Return [X, Y] of the center of cell containing provided text 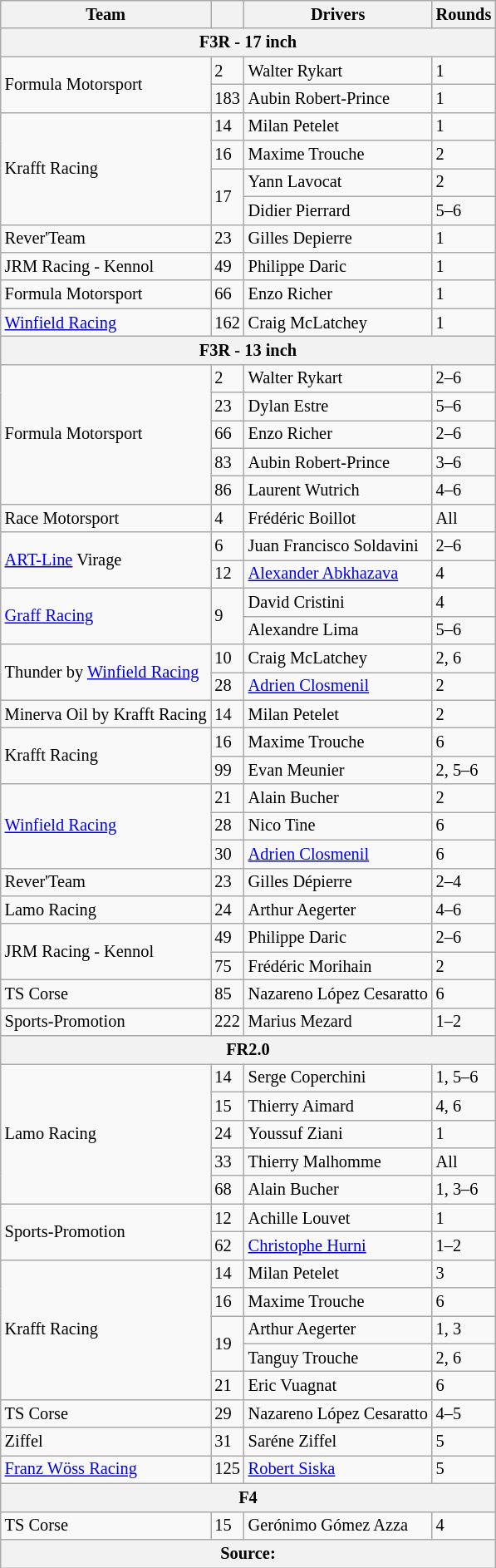
Ziffel [106, 1442]
Alexandre Lima [338, 630]
3–6 [464, 462]
222 [228, 1022]
Laurent Wutrich [338, 490]
Achille Louvet [338, 1218]
10 [228, 658]
Gilles Depierre [338, 239]
85 [228, 994]
Thierry Malhomme [338, 1161]
Serge Coperchini [338, 1077]
F3R - 13 inch [248, 350]
29 [228, 1413]
68 [228, 1190]
Tanguy Trouche [338, 1358]
Source: [248, 1553]
Thunder by Winfield Racing [106, 672]
Frédéric Boillot [338, 518]
2, 5–6 [464, 770]
Marius Mezard [338, 1022]
9 [228, 615]
4–5 [464, 1413]
1, 5–6 [464, 1077]
17 [228, 196]
David Cristini [338, 602]
33 [228, 1161]
Yann Lavocat [338, 182]
83 [228, 462]
Evan Meunier [338, 770]
Saréne Ziffel [338, 1442]
Drivers [338, 14]
Frédéric Morihain [338, 966]
31 [228, 1442]
F3R - 17 inch [248, 42]
Gerónimo Gómez Azza [338, 1526]
Race Motorsport [106, 518]
F4 [248, 1497]
2–4 [464, 882]
75 [228, 966]
Youssuf Ziani [338, 1134]
Christophe Hurni [338, 1245]
1, 3 [464, 1329]
Juan Francisco Soldavini [338, 546]
1, 3–6 [464, 1190]
Team [106, 14]
99 [228, 770]
62 [228, 1245]
Minerva Oil by Krafft Racing [106, 714]
Didier Pierrard [338, 210]
Franz Wöss Racing [106, 1469]
Rounds [464, 14]
Robert Siska [338, 1469]
183 [228, 98]
4, 6 [464, 1106]
ART-Line Virage [106, 560]
Alexander Abkhazava [338, 574]
19 [228, 1344]
Eric Vuagnat [338, 1386]
Thierry Aimard [338, 1106]
86 [228, 490]
3 [464, 1274]
Gilles Dépierre [338, 882]
Dylan Estre [338, 407]
162 [228, 323]
Graff Racing [106, 615]
30 [228, 854]
Nico Tine [338, 826]
FR2.0 [248, 1050]
125 [228, 1469]
